Detect which cell encompasses the target text, then output its [X, Y] center coordinate. 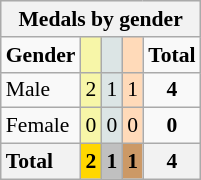
Medals by gender [101, 19]
Male [41, 90]
Gender [41, 55]
Female [41, 126]
